For the text-containing cell, return its midpoint in (x, y) coordinate format. 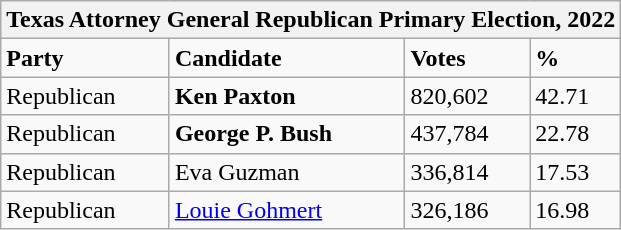
326,186 (468, 210)
Party (86, 58)
42.71 (576, 96)
George P. Bush (287, 134)
820,602 (468, 96)
Candidate (287, 58)
Texas Attorney General Republican Primary Election, 2022 (311, 20)
Eva Guzman (287, 172)
437,784 (468, 134)
22.78 (576, 134)
Votes (468, 58)
16.98 (576, 210)
Ken Paxton (287, 96)
336,814 (468, 172)
% (576, 58)
Louie Gohmert (287, 210)
17.53 (576, 172)
